Provide the [X, Y] coordinate of the cell's center where the given text is located.  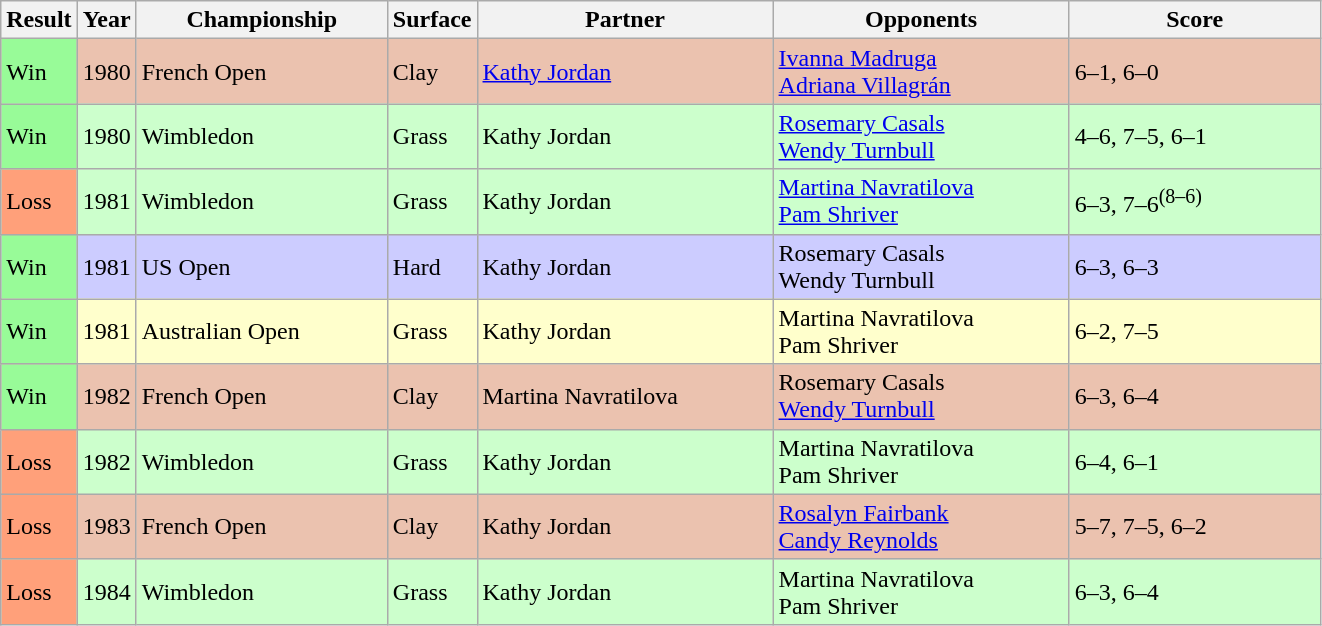
Surface [432, 20]
Ivanna Madruga Adriana Villagrán [921, 72]
US Open [262, 266]
6–3, 6–3 [1194, 266]
Result [39, 20]
Australian Open [262, 332]
6–3, 7–6(8–6) [1194, 202]
Hard [432, 266]
1984 [106, 592]
Championship [262, 20]
4–6, 7–5, 6–1 [1194, 136]
6–4, 6–1 [1194, 462]
Martina Navratilova [625, 396]
1983 [106, 526]
Year [106, 20]
6–1, 6–0 [1194, 72]
5–7, 7–5, 6–2 [1194, 526]
Partner [625, 20]
6–2, 7–5 [1194, 332]
Rosalyn Fairbank Candy Reynolds [921, 526]
Opponents [921, 20]
Score [1194, 20]
